Return the [x, y] coordinate for the center point of the cell that contains the specified text.  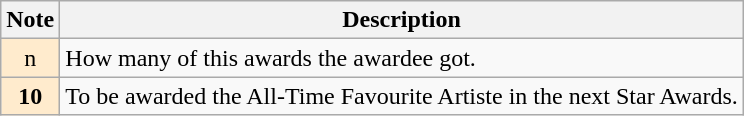
n [30, 58]
To be awarded the All-Time Favourite Artiste in the next Star Awards. [402, 96]
10 [30, 96]
How many of this awards the awardee got. [402, 58]
Description [402, 20]
Note [30, 20]
